For the text-containing cell, return its midpoint in (x, y) coordinate format. 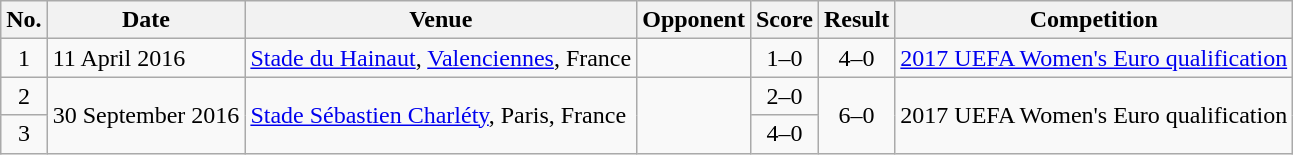
Competition (1094, 20)
Stade Sébastien Charléty, Paris, France (441, 115)
Score (784, 20)
Stade du Hainaut, Valenciennes, France (441, 58)
11 April 2016 (146, 58)
1–0 (784, 58)
30 September 2016 (146, 115)
Venue (441, 20)
No. (24, 20)
Opponent (694, 20)
3 (24, 134)
1 (24, 58)
6–0 (856, 115)
Date (146, 20)
2–0 (784, 96)
2 (24, 96)
Result (856, 20)
